Extract the (x, y) coordinate from the center of the cell holding the provided text.  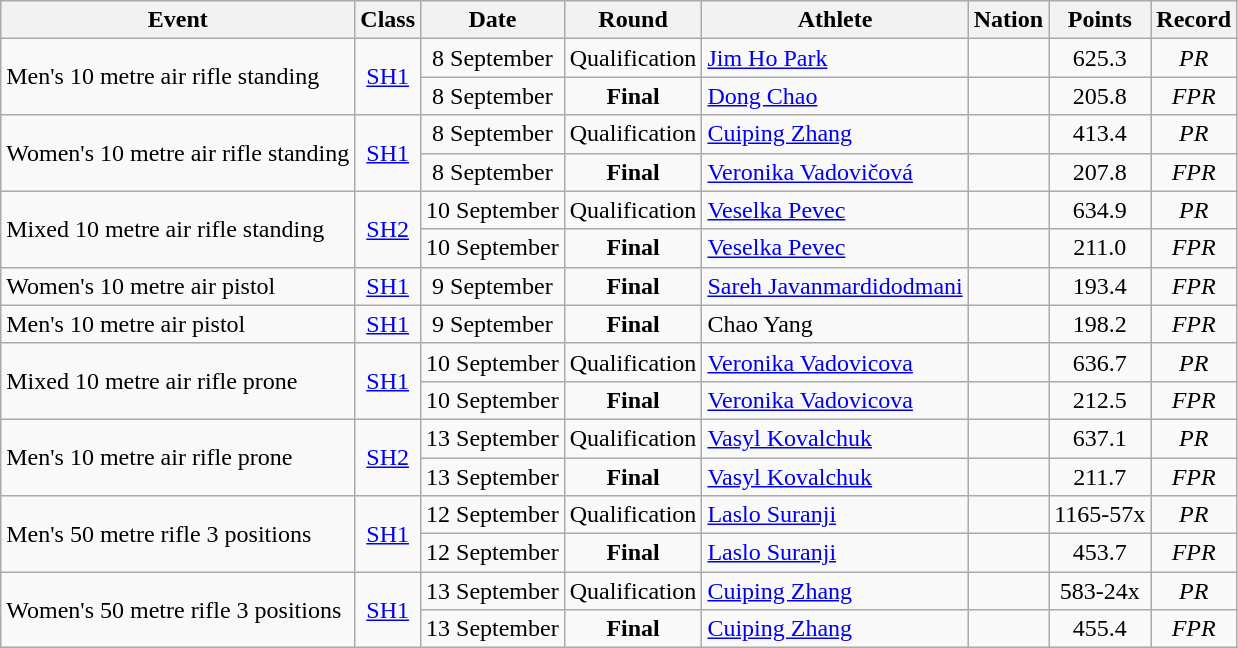
Women's 10 metre air rifle standing (178, 153)
Men's 50 metre rifle 3 positions (178, 534)
Athlete (835, 20)
193.4 (1100, 286)
Mixed 10 metre air rifle standing (178, 229)
211.7 (1100, 477)
Jim Ho Park (835, 58)
198.2 (1100, 324)
Sareh Javanmardidodmani (835, 286)
Record (1194, 20)
413.4 (1100, 134)
Veronika Vadovičová (835, 172)
205.8 (1100, 96)
Mixed 10 metre air rifle prone (178, 381)
Round (633, 20)
Men's 10 metre air pistol (178, 324)
Men's 10 metre air rifle prone (178, 457)
636.7 (1100, 362)
Chao Yang (835, 324)
Women's 50 metre rifle 3 positions (178, 610)
211.0 (1100, 248)
637.1 (1100, 438)
634.9 (1100, 210)
Date (493, 20)
Men's 10 metre air rifle standing (178, 77)
Nation (1008, 20)
453.7 (1100, 553)
Dong Chao (835, 96)
1165-57x (1100, 515)
455.4 (1100, 629)
Class (388, 20)
212.5 (1100, 400)
207.8 (1100, 172)
583-24x (1100, 591)
Points (1100, 20)
Event (178, 20)
625.3 (1100, 58)
Women's 10 metre air pistol (178, 286)
